From the cell containing the given text, extract its center point as [X, Y] coordinate. 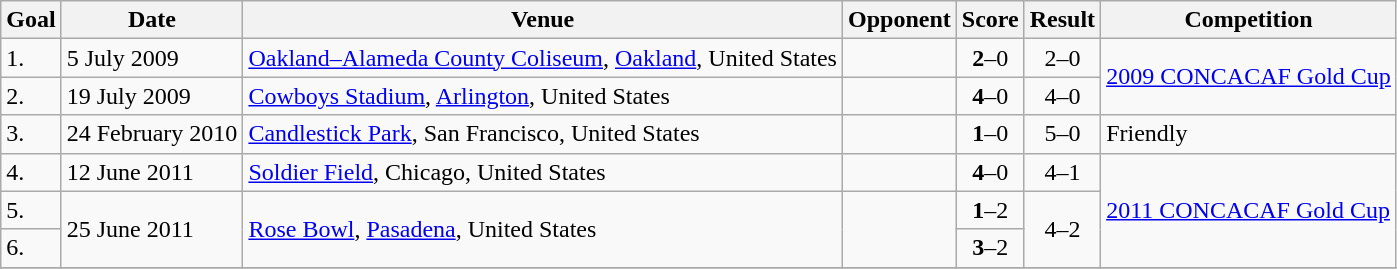
Goal [31, 20]
4. [31, 172]
Candlestick Park, San Francisco, United States [543, 134]
Opponent [899, 20]
Soldier Field, Chicago, United States [543, 172]
4–1 [1062, 172]
Oakland–Alameda County Coliseum, Oakland, United States [543, 58]
Score [990, 20]
4–2 [1062, 229]
5. [31, 210]
2011 CONCACAF Gold Cup [1249, 210]
5–0 [1062, 134]
1–0 [990, 134]
2009 CONCACAF Gold Cup [1249, 77]
3–2 [990, 248]
2. [31, 96]
5 July 2009 [152, 58]
25 June 2011 [152, 229]
Rose Bowl, Pasadena, United States [543, 229]
12 June 2011 [152, 172]
19 July 2009 [152, 96]
Result [1062, 20]
1. [31, 58]
1–2 [990, 210]
Cowboys Stadium, Arlington, United States [543, 96]
3. [31, 134]
Friendly [1249, 134]
Date [152, 20]
6. [31, 248]
24 February 2010 [152, 134]
Competition [1249, 20]
Venue [543, 20]
